Output the [x, y] coordinate of the center of the cell containing the given text.  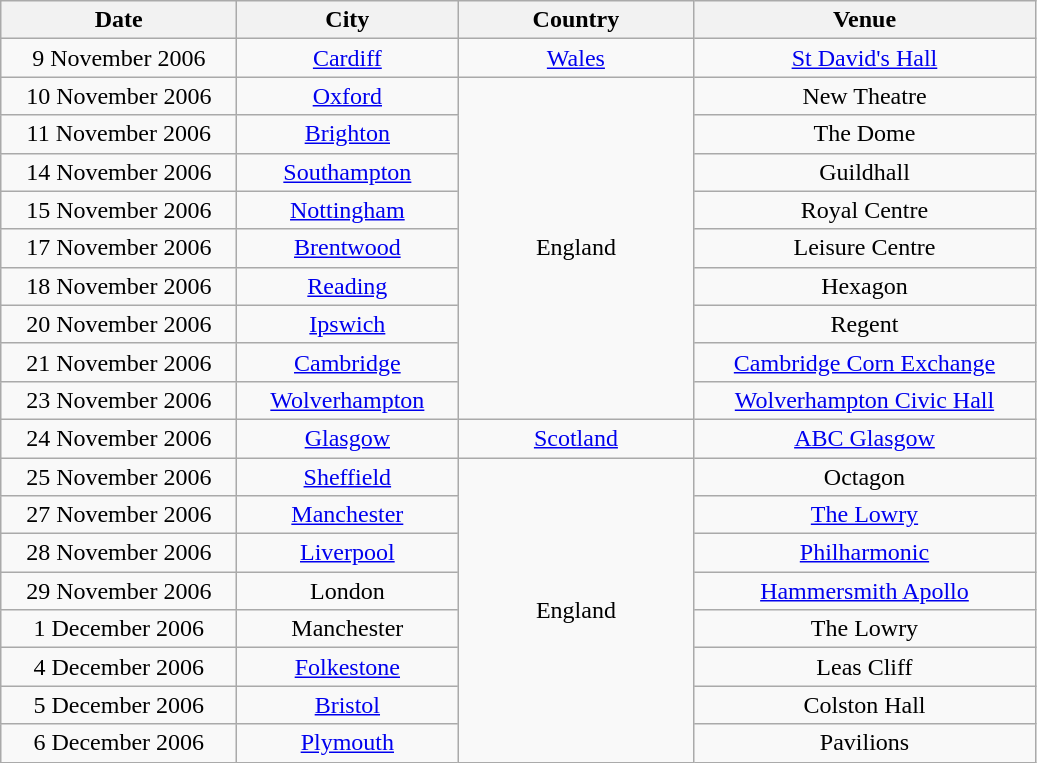
Cambridge Corn Exchange [864, 362]
Leas Cliff [864, 667]
9 November 2006 [119, 58]
10 November 2006 [119, 96]
5 December 2006 [119, 705]
Bristol [348, 705]
Pavilions [864, 743]
21 November 2006 [119, 362]
15 November 2006 [119, 210]
6 December 2006 [119, 743]
Hexagon [864, 286]
Wolverhampton Civic Hall [864, 400]
New Theatre [864, 96]
Liverpool [348, 553]
Leisure Centre [864, 248]
24 November 2006 [119, 438]
Country [576, 20]
ABC Glasgow [864, 438]
4 December 2006 [119, 667]
Wales [576, 58]
Wolverhampton [348, 400]
Scotland [576, 438]
20 November 2006 [119, 324]
Octagon [864, 477]
Colston Hall [864, 705]
Brentwood [348, 248]
11 November 2006 [119, 134]
Philharmonic [864, 553]
25 November 2006 [119, 477]
Cardiff [348, 58]
Glasgow [348, 438]
Brighton [348, 134]
The Dome [864, 134]
Cambridge [348, 362]
Reading [348, 286]
Regent [864, 324]
18 November 2006 [119, 286]
1 December 2006 [119, 629]
Ipswich [348, 324]
Oxford [348, 96]
Sheffield [348, 477]
Hammersmith Apollo [864, 591]
London [348, 591]
Southampton [348, 172]
28 November 2006 [119, 553]
27 November 2006 [119, 515]
Venue [864, 20]
Royal Centre [864, 210]
14 November 2006 [119, 172]
Plymouth [348, 743]
29 November 2006 [119, 591]
Date [119, 20]
City [348, 20]
Nottingham [348, 210]
17 November 2006 [119, 248]
St David's Hall [864, 58]
23 November 2006 [119, 400]
Guildhall [864, 172]
Folkestone [348, 667]
